Output the (x, y) coordinate of the center of the cell containing the given text.  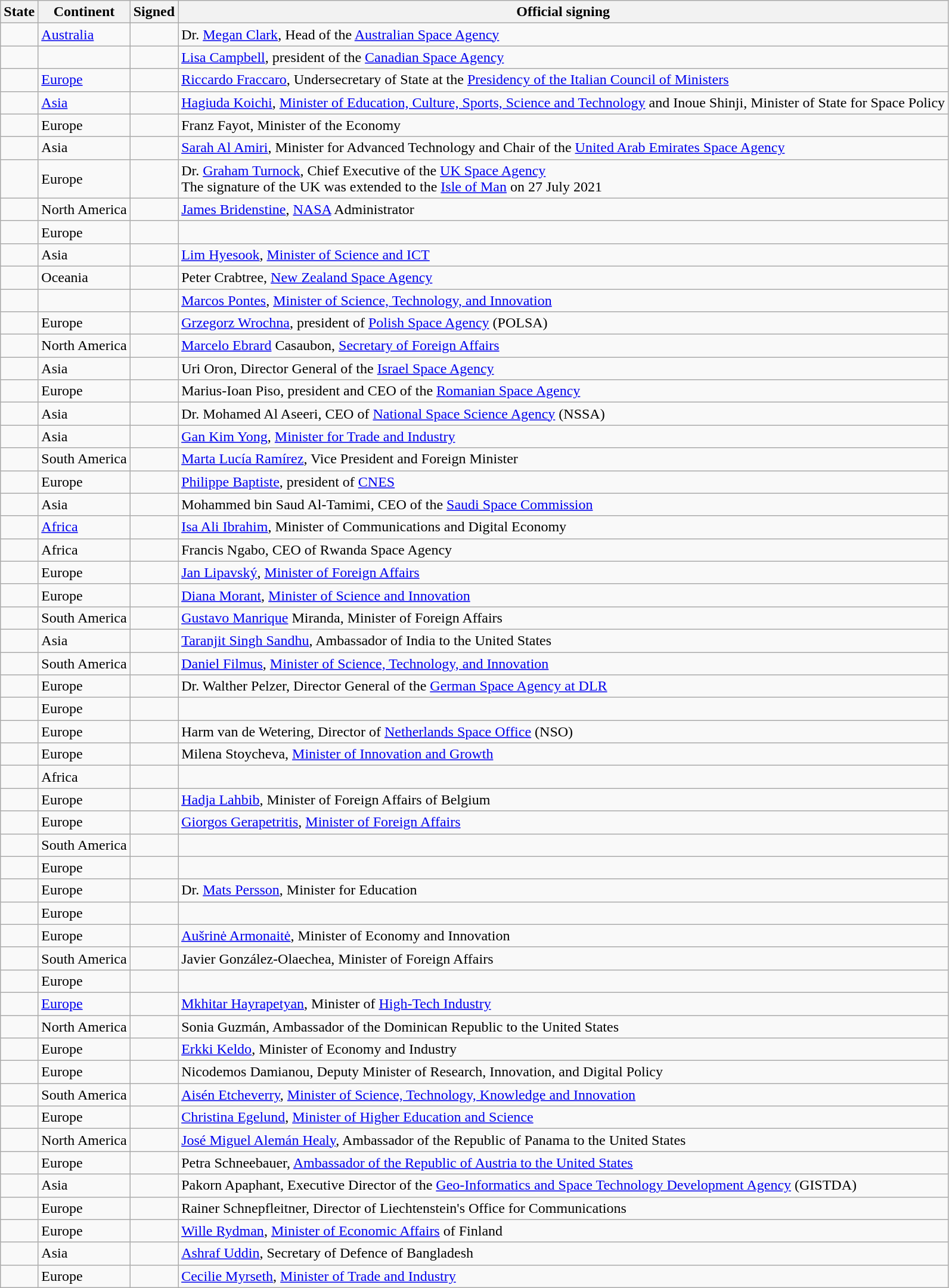
Nicodemos Damianou, Deputy Minister of Research, Innovation, and Digital Policy (563, 1072)
Aušrinė Armonaitė, Minister of Economy and Innovation (563, 936)
Lim Hyesook, Minister of Science and ICT (563, 255)
Philippe Baptiste, president of CNES (563, 482)
Javier González-Olaechea, Minister of Foreign Affairs (563, 958)
Marta Lucía Ramírez, Vice President and Foreign Minister (563, 459)
James Bridenstine, NASA Administrator (563, 209)
Taranjit Singh Sandhu, Ambassador of India to the United States (563, 640)
Sonia Guzmán, Ambassador of the Dominican Republic to the United States (563, 1026)
Dr. Walther Pelzer, Director General of the German Space Agency at DLR (563, 686)
Dr. Graham Turnock, Chief Executive of the UK Space AgencyThe signature of the UK was extended to the Isle of Man on 27 July 2021 (563, 179)
Giorgos Gerapetritis, Minister of Foreign Affairs (563, 822)
Dr. Mats Persson, Minister for Education (563, 890)
Harm van de Wetering, Director of Netherlands Space Office (NSO) (563, 732)
Ashraf Uddin, Secretary of Defence of Bangladesh (563, 1253)
Lisa Campbell, president of the Canadian Space Agency (563, 57)
Gan Kim Yong, Minister for Trade and Industry (563, 436)
Dr. Megan Clark, Head of the Australian Space Agency (563, 35)
Grzegorz Wrochna, president of Polish Space Agency (POLSA) (563, 323)
Daniel Filmus, Minister of Science, Technology, and Innovation (563, 664)
Franz Fayot, Minister of the Economy (563, 125)
Riccardo Fraccaro, Undersecretary of State at the Presidency of the Italian Council of Ministers (563, 80)
Continent (84, 12)
Aisén Etcheverry, Minister of Science, Technology, Knowledge and Innovation (563, 1095)
Uri Oron, Director General of the Israel Space Agency (563, 369)
Isa Ali Ibrahim, Minister of Communications and Digital Economy (563, 527)
Petra Schneebauer, Ambassador of the Republic of Austria to the United States (563, 1163)
José Miguel Alemán Healy, Ambassador of the Republic of Panama to the United States (563, 1140)
Pakorn Apaphant, Executive Director of the Geo-Informatics and Space Technology Development Agency (GISTDA) (563, 1185)
Marcos Pontes, Minister of Science, Technology, and Innovation (563, 300)
Wille Rydman, Minister of Economic Affairs of Finland (563, 1231)
Signed (154, 12)
Marcelo Ebrard Casaubon, Secretary of Foreign Affairs (563, 346)
Rainer Schnepfleitner, Director of Liechtenstein's Office for Communications (563, 1208)
Diana Morant, Minister of Science and Innovation (563, 595)
Christina Egelund, Minister of Higher Education and Science (563, 1117)
Peter Crabtree, New Zealand Space Agency (563, 277)
Dr. Mohamed Al Aseeri, CEO of National Space Science Agency (NSSA) (563, 414)
Hadja Lahbib, Minister of Foreign Affairs of Belgium (563, 800)
Australia (84, 35)
Hagiuda Koichi, Minister of Education, Culture, Sports, Science and Technology and Inoue Shinji, Minister of State for Space Policy (563, 103)
Official signing (563, 12)
Mohammed bin Saud Al-Tamimi, CEO of the Saudi Space Commission (563, 504)
Francis Ngabo, CEO of Rwanda Space Agency (563, 550)
Oceania (84, 277)
Cecilie Myrseth, Minister of Trade and Industry (563, 1276)
Mkhitar Hayrapetyan, Minister of High-Tech Industry (563, 1004)
Marius-Ioan Piso, president and CEO of the Romanian Space Agency (563, 391)
Milena Stoycheva, Minister of Innovation and Growth (563, 754)
Sarah Al Amiri, Minister for Advanced Technology and Chair of the United Arab Emirates Space Agency (563, 148)
Gustavo Manrique Miranda, Minister of Foreign Affairs (563, 618)
Erkki Keldo, Minister of Economy and Industry (563, 1049)
State (19, 12)
Jan Lipavský, Minister of Foreign Affairs (563, 572)
